Detect which cell encompasses the target text, then output its [x, y] center coordinate. 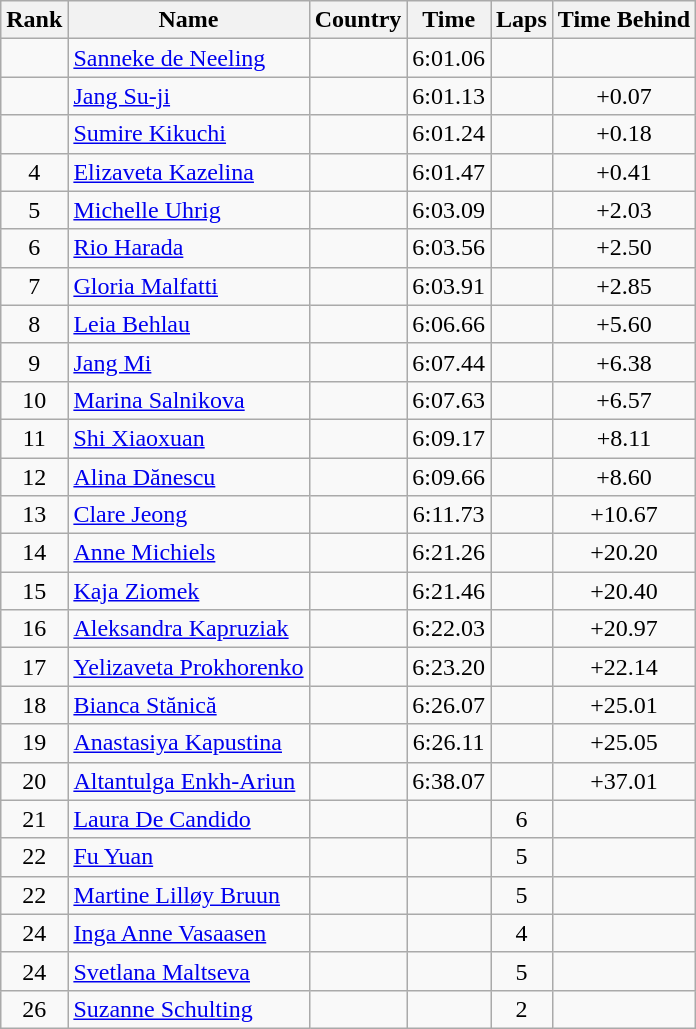
Suzanne Schulting [188, 1009]
17 [34, 667]
+25.01 [624, 705]
12 [34, 477]
+0.07 [624, 96]
19 [34, 743]
Country [358, 20]
6:03.09 [449, 210]
+6.57 [624, 400]
Anne Michiels [188, 553]
Leia Behlau [188, 324]
Laps [522, 20]
Time [449, 20]
+5.60 [624, 324]
6:26.11 [449, 743]
+10.67 [624, 515]
Shi Xiaoxuan [188, 438]
Kaja Ziomek [188, 591]
Svetlana Maltseva [188, 971]
6:09.66 [449, 477]
18 [34, 705]
6:07.44 [449, 362]
+20.97 [624, 629]
10 [34, 400]
+8.60 [624, 477]
6:03.91 [449, 286]
7 [34, 286]
Altantulga Enkh-Ariun [188, 781]
+0.18 [624, 134]
21 [34, 819]
8 [34, 324]
6:26.07 [449, 705]
Marina Salnikova [188, 400]
Sanneke de Neeling [188, 58]
15 [34, 591]
6:09.17 [449, 438]
+8.11 [624, 438]
11 [34, 438]
6:11.73 [449, 515]
+25.05 [624, 743]
14 [34, 553]
Martine Lilløy Bruun [188, 895]
6:23.20 [449, 667]
+20.40 [624, 591]
20 [34, 781]
13 [34, 515]
Fu Yuan [188, 857]
Alina Dănescu [188, 477]
Anastasiya Kapustina [188, 743]
2 [522, 1009]
+22.14 [624, 667]
9 [34, 362]
Clare Jeong [188, 515]
Jang Mi [188, 362]
6:01.24 [449, 134]
6:21.46 [449, 591]
6:01.47 [449, 172]
6:07.63 [449, 400]
+2.03 [624, 210]
16 [34, 629]
Sumire Kikuchi [188, 134]
Laura De Candido [188, 819]
Name [188, 20]
Rank [34, 20]
Gloria Malfatti [188, 286]
6:01.06 [449, 58]
6:03.56 [449, 248]
+2.85 [624, 286]
6:22.03 [449, 629]
Bianca Stănică [188, 705]
Rio Harada [188, 248]
+37.01 [624, 781]
Time Behind [624, 20]
Elizaveta Kazelina [188, 172]
Inga Anne Vasaasen [188, 933]
6:21.26 [449, 553]
+0.41 [624, 172]
6:38.07 [449, 781]
Michelle Uhrig [188, 210]
Yelizaveta Prokhorenko [188, 667]
6:01.13 [449, 96]
6:06.66 [449, 324]
26 [34, 1009]
+20.20 [624, 553]
+6.38 [624, 362]
+2.50 [624, 248]
Jang Su-ji [188, 96]
Aleksandra Kapruziak [188, 629]
